Identify which cell holds the provided text, then report its (X, Y) central coordinate. 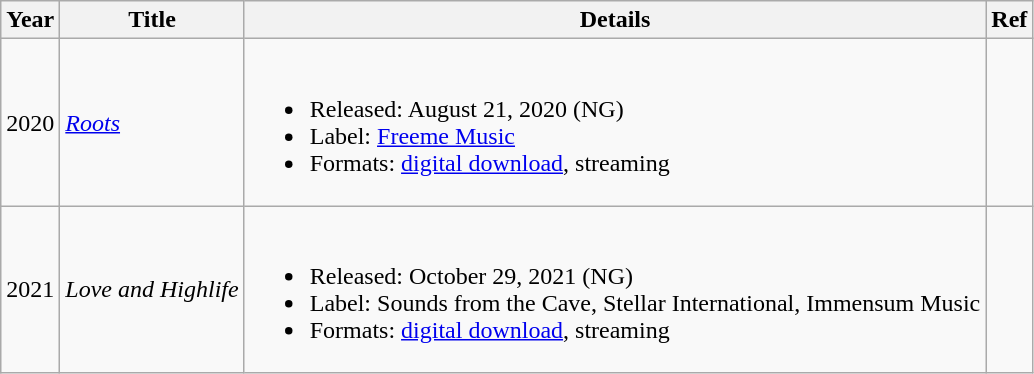
Love and Highlife (152, 290)
Title (152, 20)
Year (30, 20)
Ref (1010, 20)
Released: October 29, 2021 (NG)Label: Sounds from the Cave, Stellar International, Immensum MusicFormats: digital download, streaming (615, 290)
2021 (30, 290)
Released: August 21, 2020 (NG)Label: Freeme MusicFormats: digital download, streaming (615, 122)
Roots (152, 122)
2020 (30, 122)
Details (615, 20)
